Provide the (X, Y) coordinate of the cell's center where the given text is located.  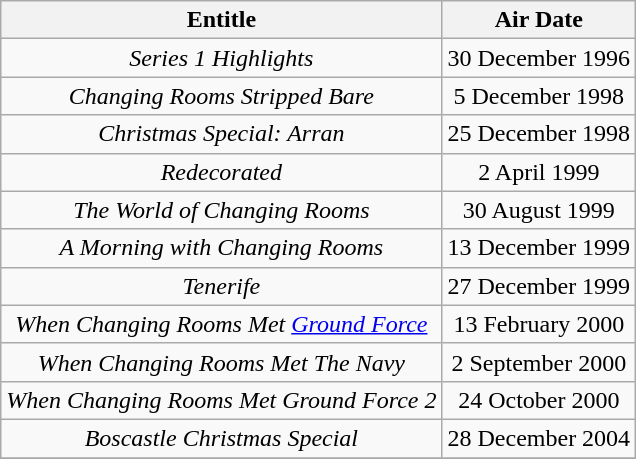
Air Date (539, 20)
2 April 1999 (539, 172)
30 December 1996 (539, 58)
24 October 2000 (539, 400)
Series 1 Highlights (222, 58)
Boscastle Christmas Special (222, 438)
13 February 2000 (539, 324)
When Changing Rooms Met Ground Force 2 (222, 400)
28 December 2004 (539, 438)
Tenerife (222, 286)
27 December 1999 (539, 286)
Christmas Special: Arran (222, 134)
5 December 1998 (539, 96)
When Changing Rooms Met The Navy (222, 362)
The World of Changing Rooms (222, 210)
Redecorated (222, 172)
25 December 1998 (539, 134)
Changing Rooms Stripped Bare (222, 96)
2 September 2000 (539, 362)
30 August 1999 (539, 210)
Entitle (222, 20)
13 December 1999 (539, 248)
When Changing Rooms Met Ground Force (222, 324)
A Morning with Changing Rooms (222, 248)
